Locate the cell with the specified text and output its (x, y) center coordinate. 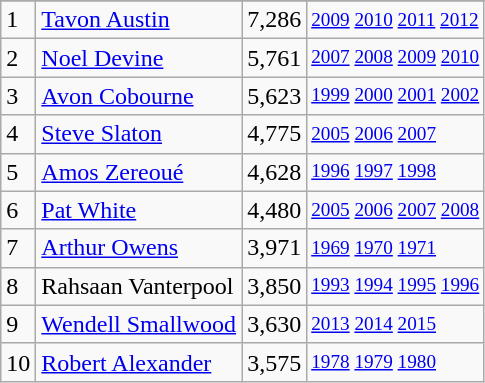
Tavon Austin (139, 20)
Rahsaan Vanterpool (139, 286)
7 (18, 248)
Steve Slaton (139, 134)
7,286 (274, 20)
8 (18, 286)
6 (18, 210)
Avon Cobourne (139, 96)
2013 2014 2015 (396, 324)
1999 2000 2001 2002 (396, 96)
1 (18, 20)
4,480 (274, 210)
4 (18, 134)
9 (18, 324)
4,775 (274, 134)
1996 1997 1998 (396, 172)
1993 1994 1995 1996 (396, 286)
3 (18, 96)
2 (18, 58)
Noel Devine (139, 58)
1978 1979 1980 (396, 362)
2007 2008 2009 2010 (396, 58)
1969 1970 1971 (396, 248)
3,630 (274, 324)
5,623 (274, 96)
Arthur Owens (139, 248)
3,575 (274, 362)
4,628 (274, 172)
2005 2006 2007 2008 (396, 210)
3,971 (274, 248)
Wendell Smallwood (139, 324)
10 (18, 362)
Robert Alexander (139, 362)
3,850 (274, 286)
2009 2010 2011 2012 (396, 20)
5 (18, 172)
Amos Zereoué (139, 172)
5,761 (274, 58)
Pat White (139, 210)
2005 2006 2007 (396, 134)
